Capture the cell that displays the provided text and extract its (X, Y) central coordinate. 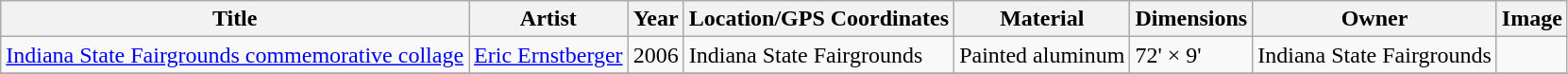
Owner (1374, 19)
Material (1042, 19)
Location/GPS Coordinates (818, 19)
72' × 9' (1191, 55)
Image (1531, 19)
Year (655, 19)
Title (235, 19)
Painted aluminum (1042, 55)
Eric Ernstberger (549, 55)
Indiana State Fairgrounds commemorative collage (235, 55)
Artist (549, 19)
Dimensions (1191, 19)
2006 (655, 55)
